Locate the cell with the specified text and output its (x, y) center coordinate. 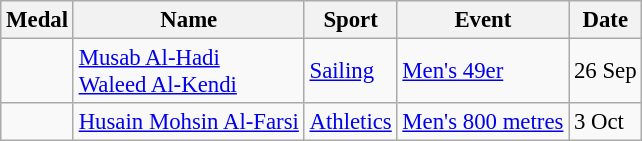
Sport (350, 20)
Name (188, 20)
Event (483, 20)
Musab Al-HadiWaleed Al-Kendi (188, 72)
Husain Mohsin Al-Farsi (188, 122)
3 Oct (606, 122)
Date (606, 20)
Sailing (350, 72)
Medal (38, 20)
26 Sep (606, 72)
Men's 800 metres (483, 122)
Men's 49er (483, 72)
Athletics (350, 122)
